Pinpoint the cell where the given text exists, returning its (x, y) midpoint coordinate. 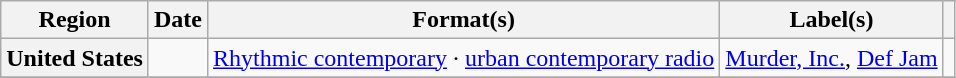
Rhythmic contemporary · urban contemporary radio (464, 58)
Region (75, 20)
United States (75, 58)
Date (178, 20)
Murder, Inc., Def Jam (832, 58)
Format(s) (464, 20)
Label(s) (832, 20)
